Extract the (X, Y) coordinate from the center of the cell holding the provided text.  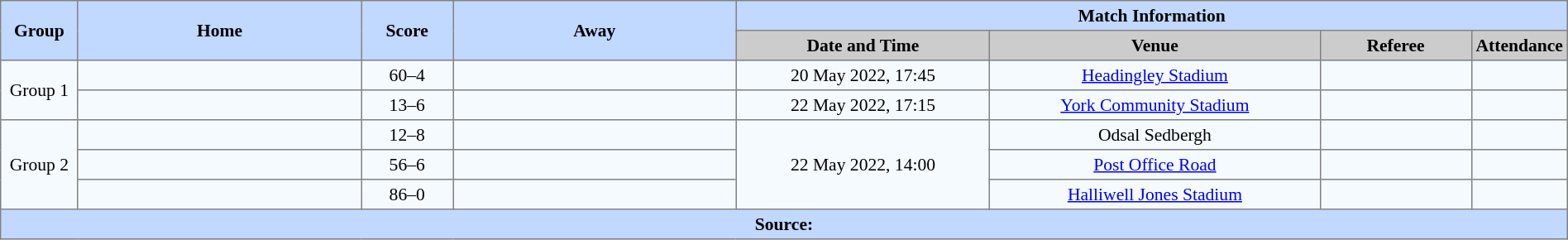
Odsal Sedbergh (1154, 135)
Referee (1396, 46)
22 May 2022, 17:15 (863, 105)
Halliwell Jones Stadium (1154, 194)
20 May 2022, 17:45 (863, 75)
13–6 (407, 105)
Group (40, 31)
Attendance (1519, 46)
Home (220, 31)
Post Office Road (1154, 165)
12–8 (407, 135)
Group 1 (40, 90)
60–4 (407, 75)
Headingley Stadium (1154, 75)
Match Information (1151, 16)
Source: (784, 224)
86–0 (407, 194)
Away (595, 31)
Venue (1154, 46)
Score (407, 31)
York Community Stadium (1154, 105)
Date and Time (863, 46)
Group 2 (40, 165)
56–6 (407, 165)
22 May 2022, 14:00 (863, 165)
